Determine the (X, Y) coordinate at the center of the cell enclosing the given text.  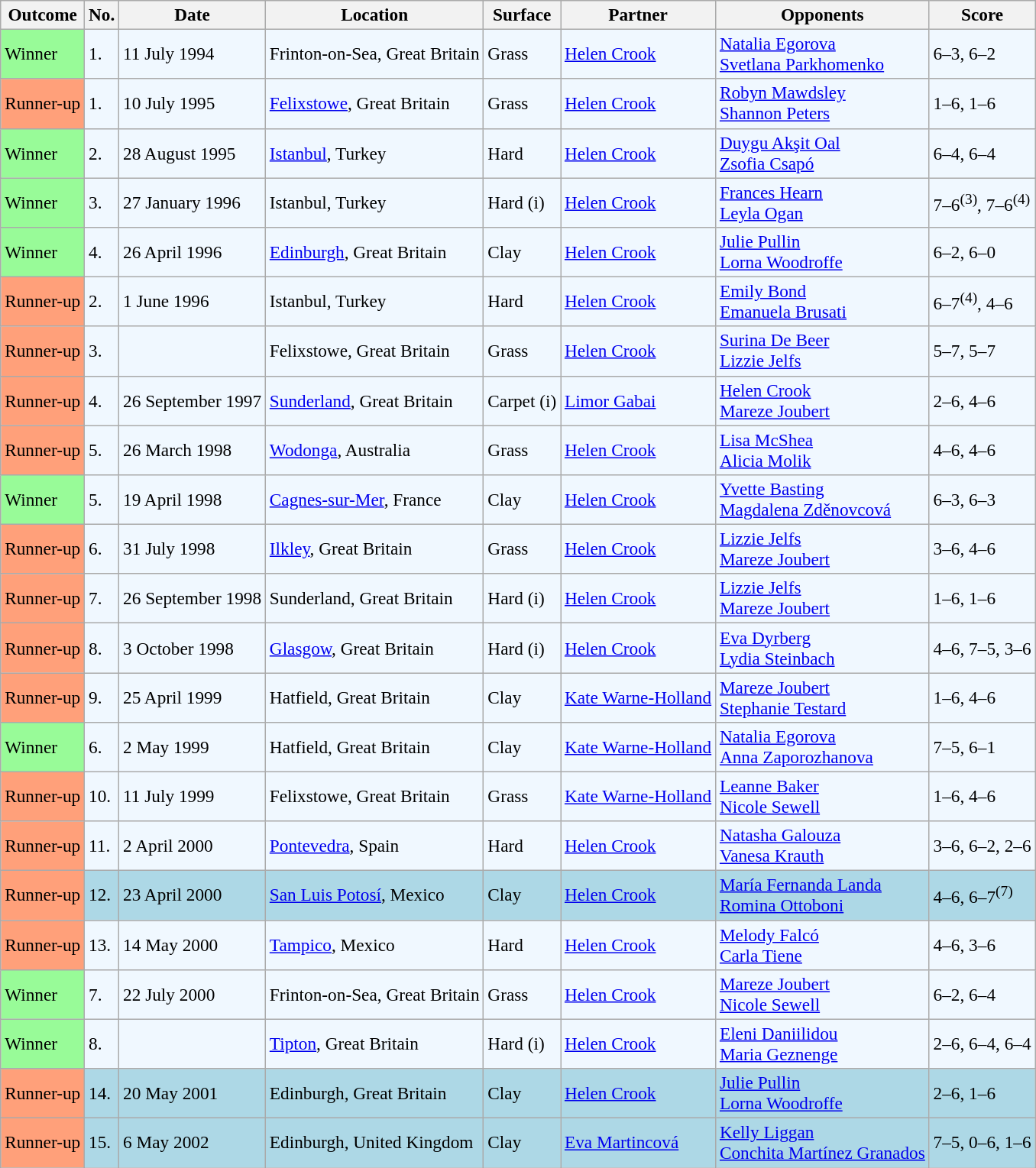
11. (102, 846)
31 July 1998 (193, 548)
7–5, 6–1 (983, 747)
Ilkley, Great Britain (374, 548)
Date (193, 15)
25 April 1999 (193, 697)
4–6, 3–6 (983, 944)
Tampico, Mexico (374, 944)
Tipton, Great Britain (374, 1043)
Lisa McShea Alicia Molik (823, 449)
Eva Dyrberg Lydia Steinbach (823, 648)
14. (102, 1092)
Carpet (i) (523, 400)
13. (102, 944)
Mareze Joubert Stephanie Testard (823, 697)
Glasgow, Great Britain (374, 648)
6–4, 6–4 (983, 153)
San Luis Potosí, Mexico (374, 895)
14 May 2000 (193, 944)
Cagnes-sur-Mer, France (374, 500)
Outcome (43, 15)
10 July 1995 (193, 104)
26 March 1998 (193, 449)
2–6, 6–4, 6–4 (983, 1043)
Melody Falcó Carla Tiene (823, 944)
Mareze Joubert Nicole Sewell (823, 995)
Edinburgh, United Kingdom (374, 1143)
Score (983, 15)
Natasha Galouza Vanesa Krauth (823, 846)
Pontevedra, Spain (374, 846)
6–7(4), 4–6 (983, 301)
Opponents (823, 15)
2–6, 4–6 (983, 400)
22 July 2000 (193, 995)
Leanne Baker Nicole Sewell (823, 796)
Location (374, 15)
Eva Martincová (639, 1143)
Robyn Mawdsley Shannon Peters (823, 104)
5–7, 5–7 (983, 351)
1 June 1996 (193, 301)
7–5, 0–6, 1–6 (983, 1143)
Duygu Akşit Oal Zsofia Csapó (823, 153)
26 September 1997 (193, 400)
2 May 1999 (193, 747)
26 April 1996 (193, 252)
Yvette Basting Magdalena Zděnovcová (823, 500)
Emily Bond Emanuela Brusati (823, 301)
10. (102, 796)
6–3, 6–2 (983, 53)
6–2, 6–0 (983, 252)
Wodonga, Australia (374, 449)
28 August 1995 (193, 153)
4–6, 7–5, 3–6 (983, 648)
3 October 1998 (193, 648)
26 September 1998 (193, 599)
María Fernanda Landa Romina Ottoboni (823, 895)
12. (102, 895)
Surina De Beer Lizzie Jelfs (823, 351)
6–3, 6–3 (983, 500)
7–6(3), 7–6(4) (983, 202)
27 January 1996 (193, 202)
No. (102, 15)
Limor Gabai (639, 400)
Natalia Egorova Svetlana Parkhomenko (823, 53)
11 July 1994 (193, 53)
6 May 2002 (193, 1143)
3–6, 4–6 (983, 548)
11 July 1999 (193, 796)
Helen Crook Mareze Joubert (823, 400)
9. (102, 697)
Frances Hearn Leyla Ogan (823, 202)
Natalia Egorova Anna Zaporozhanova (823, 747)
Eleni Daniilidou Maria Geznenge (823, 1043)
Partner (639, 15)
2 April 2000 (193, 846)
20 May 2001 (193, 1092)
15. (102, 1143)
3–6, 6–2, 2–6 (983, 846)
19 April 1998 (193, 500)
Kelly Liggan Conchita Martínez Granados (823, 1143)
23 April 2000 (193, 895)
4–6, 4–6 (983, 449)
Surface (523, 15)
6–2, 6–4 (983, 995)
4–6, 6–7(7) (983, 895)
2–6, 1–6 (983, 1092)
